Output the [x, y] coordinate of the center of the cell containing the given text.  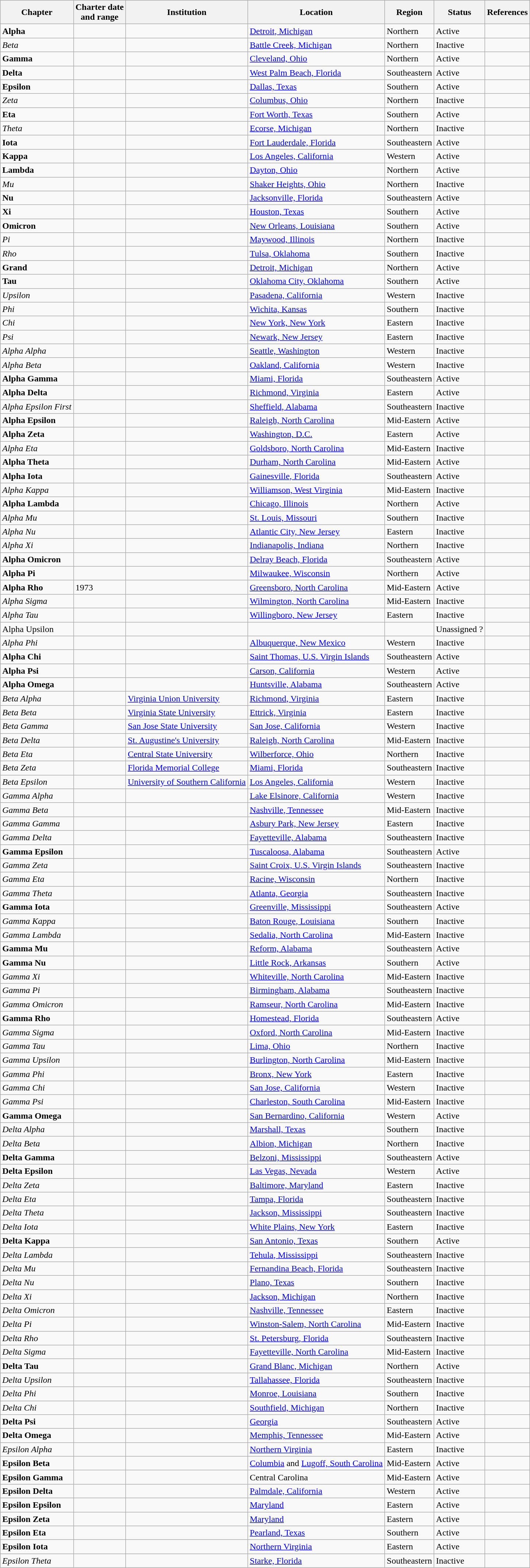
Jackson, Michigan [316, 1297]
Tulsa, Oklahoma [316, 254]
Washington, D.C. [316, 434]
Oklahoma City, Oklahoma [316, 281]
Eta [37, 114]
Pearland, Texas [316, 1533]
Cleveland, Ohio [316, 59]
Region [410, 12]
Zeta [37, 100]
Gamma Upsilon [37, 1060]
Alpha Delta [37, 392]
Albion, Michigan [316, 1143]
Nu [37, 198]
Tau [37, 281]
Delta Chi [37, 1408]
Tehula, Mississippi [316, 1255]
Belzoni, Mississippi [316, 1157]
Gamma Epsilon [37, 852]
New Orleans, Louisiana [316, 226]
Greensboro, North Carolina [316, 587]
Monroe, Louisiana [316, 1394]
Alpha Tau [37, 615]
Delta Omicron [37, 1310]
Epsilon Theta [37, 1561]
Rho [37, 254]
Delta Epsilon [37, 1171]
Delta Gamma [37, 1157]
Gamma Gamma [37, 823]
St. Petersburg, Florida [316, 1338]
Georgia [316, 1422]
Omicron [37, 226]
Gamma Omicron [37, 1004]
Upsilon [37, 295]
Unassigned ? [460, 629]
Birmingham, Alabama [316, 990]
Plano, Texas [316, 1282]
Albuquerque, New Mexico [316, 643]
Mu [37, 184]
Gamma Phi [37, 1074]
Psi [37, 337]
Gamma Rho [37, 1018]
Bronx, New York [316, 1074]
Lima, Ohio [316, 1046]
Dayton, Ohio [316, 170]
Gamma Nu [37, 963]
Gamma Theta [37, 893]
Winston-Salem, North Carolina [316, 1324]
Alpha Omega [37, 685]
Gamma Xi [37, 977]
Gamma Delta [37, 837]
Oakland, California [316, 365]
Florida Memorial College [187, 768]
Beta Gamma [37, 726]
Alpha Phi [37, 643]
Delta Nu [37, 1282]
Institution [187, 12]
Gamma Iota [37, 907]
1973 [99, 587]
Sedalia, North Carolina [316, 935]
Delta Omega [37, 1435]
Goldsboro, North Carolina [316, 448]
Fernandina Beach, Florida [316, 1268]
Beta Alpha [37, 699]
Dallas, Texas [316, 87]
Sheffield, Alabama [316, 407]
Alpha Epsilon First [37, 407]
Homestead, Florida [316, 1018]
Alpha Kappa [37, 490]
Gamma Lambda [37, 935]
Huntsville, Alabama [316, 685]
Alpha Epsilon [37, 420]
Fayetteville, North Carolina [316, 1352]
Alpha Nu [37, 532]
Virginia State University [187, 712]
Epsilon [37, 87]
Delta Alpha [37, 1130]
Delray Beach, Florida [316, 559]
Pi [37, 240]
Delta Pi [37, 1324]
University of Southern California [187, 782]
Saint Thomas, U.S. Virgin Islands [316, 657]
Gainesville, Florida [316, 476]
Gamma Beta [37, 810]
Central State University [187, 754]
Epsilon Zeta [37, 1519]
Burlington, North Carolina [316, 1060]
Grand [37, 267]
Houston, Texas [316, 212]
Wichita, Kansas [316, 309]
Iota [37, 142]
Alpha Rho [37, 587]
Alpha Sigma [37, 601]
Battle Creek, Michigan [316, 45]
Beta Eta [37, 754]
Alpha Mu [37, 518]
Memphis, Tennessee [316, 1435]
Alpha Chi [37, 657]
Alpha Gamma [37, 378]
Gamma Kappa [37, 921]
Epsilon Eta [37, 1533]
Gamma Eta [37, 879]
Tallahassee, Florida [316, 1380]
Gamma Mu [37, 949]
References [507, 12]
Phi [37, 309]
Gamma Alpha [37, 796]
Jacksonville, Florida [316, 198]
Delta Phi [37, 1394]
Gamma Tau [37, 1046]
Beta Delta [37, 740]
Atlantic City, New Jersey [316, 532]
Alpha Psi [37, 671]
Alpha Alpha [37, 351]
Pasadena, California [316, 295]
White Plains, New York [316, 1227]
Columbus, Ohio [316, 100]
Willingboro, New Jersey [316, 615]
Newark, New Jersey [316, 337]
Xi [37, 212]
Gamma [37, 59]
Virginia Union University [187, 699]
Alpha Iota [37, 476]
Gamma Sigma [37, 1032]
Location [316, 12]
Shaker Heights, Ohio [316, 184]
Durham, North Carolina [316, 462]
Tuscaloosa, Alabama [316, 852]
Gamma Pi [37, 990]
Delta Mu [37, 1268]
New York, New York [316, 323]
Delta [37, 73]
Central Carolina [316, 1477]
Columbia and Lugoff, South Carolina [316, 1463]
Epsilon Iota [37, 1547]
Beta Beta [37, 712]
Alpha Zeta [37, 434]
Alpha [37, 31]
Reform, Alabama [316, 949]
Alpha Eta [37, 448]
Ecorse, Michigan [316, 128]
St. Louis, Missouri [316, 518]
Charleston, South Carolina [316, 1102]
Gamma Psi [37, 1102]
Greenville, Mississippi [316, 907]
Little Rock, Arkansas [316, 963]
Beta Zeta [37, 768]
Chicago, Illinois [316, 504]
Southfield, Michigan [316, 1408]
Delta Upsilon [37, 1380]
Wilmington, North Carolina [316, 601]
San Jose State University [187, 726]
Las Vegas, Nevada [316, 1171]
Alpha Pi [37, 573]
Baton Rouge, Louisiana [316, 921]
Carson, California [316, 671]
Epsilon Epsilon [37, 1505]
Seattle, Washington [316, 351]
Beta [37, 45]
Delta Beta [37, 1143]
West Palm Beach, Florida [316, 73]
Tampa, Florida [316, 1199]
Jackson, Mississippi [316, 1213]
Fayetteville, Alabama [316, 837]
Delta Psi [37, 1422]
Ramseur, North Carolina [316, 1004]
Alpha Upsilon [37, 629]
Grand Blanc, Michigan [316, 1366]
Milwaukee, Wisconsin [316, 573]
Alpha Lambda [37, 504]
Whiteville, North Carolina [316, 977]
Delta Iota [37, 1227]
Indianapolis, Indiana [316, 545]
Delta Sigma [37, 1352]
Alpha Omicron [37, 559]
Delta Xi [37, 1297]
San Antonio, Texas [316, 1241]
Lambda [37, 170]
Theta [37, 128]
Oxford, North Carolina [316, 1032]
Wilberforce, Ohio [316, 754]
Gamma Chi [37, 1088]
Williamson, West Virginia [316, 490]
Epsilon Beta [37, 1463]
Asbury Park, New Jersey [316, 823]
Alpha Beta [37, 365]
Baltimore, Maryland [316, 1185]
Ettrick, Virginia [316, 712]
San Bernardino, California [316, 1116]
Delta Tau [37, 1366]
Starke, Florida [316, 1561]
Chi [37, 323]
Saint Croix, U.S. Virgin Islands [316, 865]
Epsilon Alpha [37, 1449]
Lake Elsinore, California [316, 796]
Gamma Omega [37, 1116]
Status [460, 12]
Chapter [37, 12]
Epsilon Gamma [37, 1477]
Fort Lauderdale, Florida [316, 142]
Marshall, Texas [316, 1130]
Palmdale, California [316, 1491]
Atlanta, Georgia [316, 893]
Beta Epsilon [37, 782]
St. Augustine's University [187, 740]
Racine, Wisconsin [316, 879]
Delta Zeta [37, 1185]
Fort Worth, Texas [316, 114]
Maywood, Illinois [316, 240]
Gamma Zeta [37, 865]
Alpha Theta [37, 462]
Charter dateand range [99, 12]
Kappa [37, 156]
Delta Eta [37, 1199]
Delta Lambda [37, 1255]
Epsilon Delta [37, 1491]
Delta Theta [37, 1213]
Delta Kappa [37, 1241]
Delta Rho [37, 1338]
Alpha Xi [37, 545]
